Find where the given text appears and provide that cell's center as (x, y) coordinate. 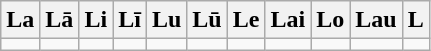
Lī (130, 20)
Lū (207, 20)
L (416, 20)
Lai (288, 20)
Lā (60, 20)
La (20, 20)
Lau (376, 20)
Lu (166, 20)
Le (246, 20)
Lo (330, 20)
Li (96, 20)
